Provide the [X, Y] coordinate of the cell's center where the given text is located.  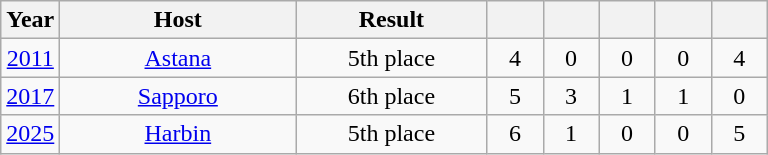
6 [515, 134]
2025 [30, 134]
Host [178, 20]
2017 [30, 96]
Year [30, 20]
2011 [30, 58]
3 [571, 96]
Sapporo [178, 96]
Astana [178, 58]
Harbin [178, 134]
6th place [392, 96]
Result [392, 20]
